Search for the cell housing the specified text and yield its (X, Y) center coordinate. 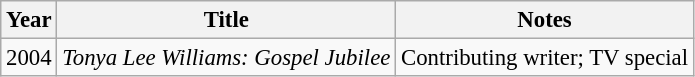
Tonya Lee Williams: Gospel Jubilee (226, 58)
Year (29, 20)
Contributing writer; TV special (545, 58)
2004 (29, 58)
Title (226, 20)
Notes (545, 20)
